Capture the cell that displays the provided text and extract its [x, y] central coordinate. 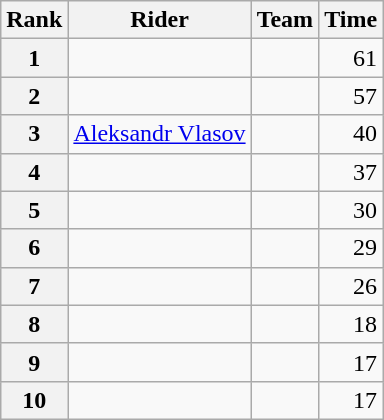
3 [34, 134]
2 [34, 96]
29 [351, 248]
8 [34, 324]
5 [34, 210]
1 [34, 58]
4 [34, 172]
Team [285, 20]
7 [34, 286]
26 [351, 286]
30 [351, 210]
10 [34, 400]
Rider [160, 20]
57 [351, 96]
40 [351, 134]
18 [351, 324]
Aleksandr Vlasov [160, 134]
6 [34, 248]
61 [351, 58]
Rank [34, 20]
37 [351, 172]
9 [34, 362]
Time [351, 20]
